Scan for the cell matching the given text and deliver its [x, y] coordinate at center. 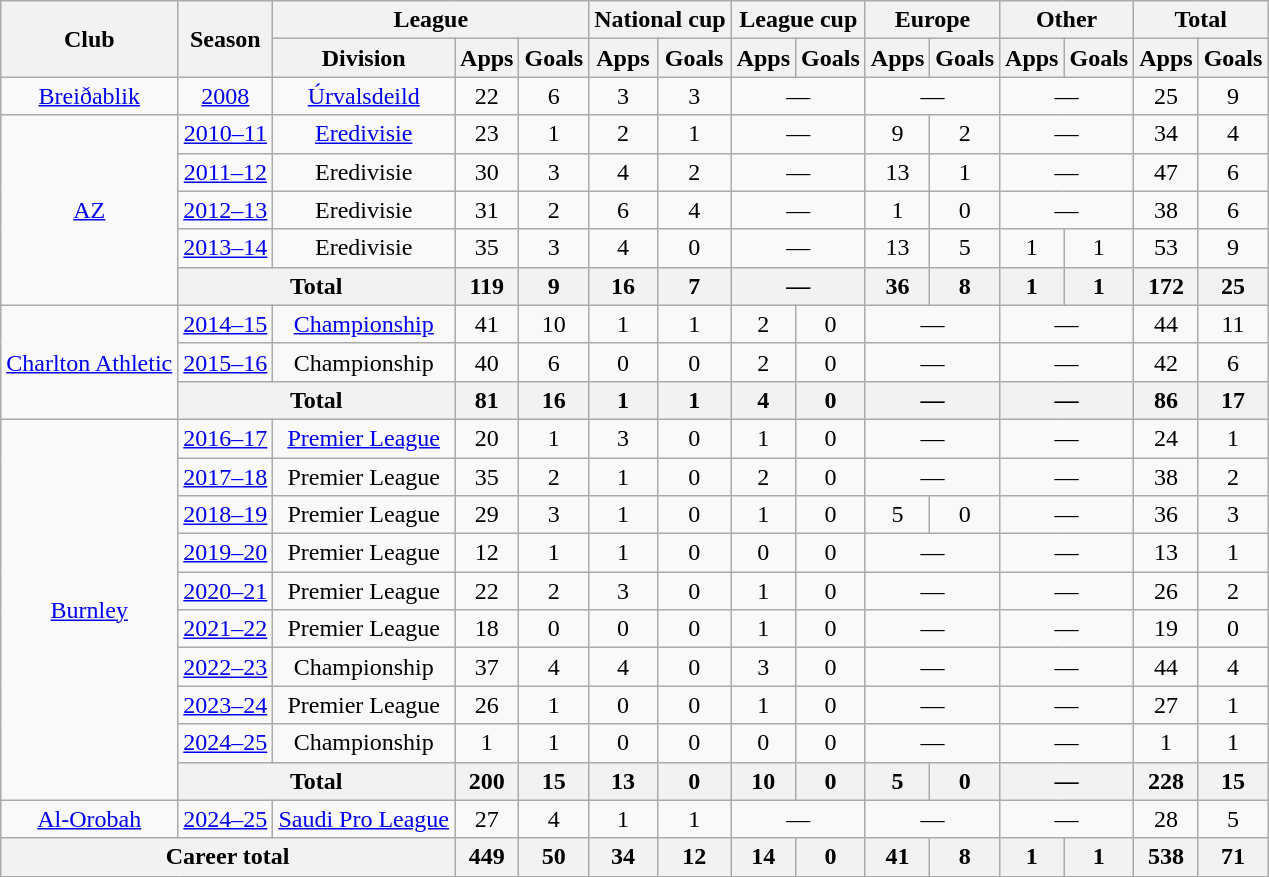
172 [1166, 286]
2019–20 [226, 553]
2022–23 [226, 667]
Saudi Pro League [364, 819]
Breiðablik [90, 96]
Úrvalsdeild [364, 96]
Season [226, 39]
50 [554, 857]
228 [1166, 781]
Charlton Athletic [90, 362]
2018–19 [226, 515]
17 [1233, 400]
18 [487, 629]
20 [487, 438]
30 [487, 172]
14 [763, 857]
2014–15 [226, 324]
2015–16 [226, 362]
53 [1166, 248]
2016–17 [226, 438]
7 [694, 286]
449 [487, 857]
AZ [90, 210]
Career total [228, 857]
League cup [798, 20]
Europe [932, 20]
86 [1166, 400]
2020–21 [226, 591]
29 [487, 515]
Al-Orobah [90, 819]
23 [487, 134]
Club [90, 39]
538 [1166, 857]
11 [1233, 324]
League [431, 20]
Other [1067, 20]
2012–13 [226, 210]
2017–18 [226, 477]
2008 [226, 96]
24 [1166, 438]
2011–12 [226, 172]
Division [364, 58]
40 [487, 362]
Burnley [90, 610]
42 [1166, 362]
2021–22 [226, 629]
200 [487, 781]
119 [487, 286]
71 [1233, 857]
19 [1166, 629]
2010–11 [226, 134]
2013–14 [226, 248]
2023–24 [226, 705]
31 [487, 210]
47 [1166, 172]
37 [487, 667]
81 [487, 400]
28 [1166, 819]
National cup [660, 20]
